Search for the cell housing the specified text and yield its [X, Y] center coordinate. 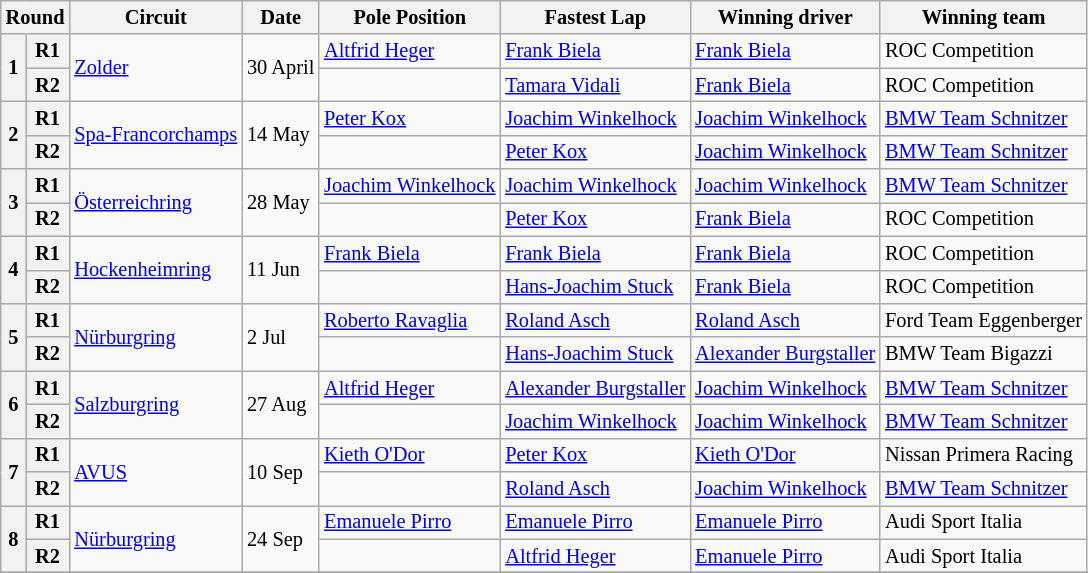
10 Sep [280, 472]
4 [14, 270]
Zolder [156, 68]
24 Sep [280, 538]
2 [14, 134]
11 Jun [280, 270]
BMW Team Bigazzi [984, 354]
28 May [280, 202]
Nissan Primera Racing [984, 455]
Date [280, 17]
27 Aug [280, 404]
2 Jul [280, 336]
Ford Team Eggenberger [984, 320]
Pole Position [410, 17]
AVUS [156, 472]
5 [14, 336]
Fastest Lap [595, 17]
6 [14, 404]
Österreichring [156, 202]
Winning driver [785, 17]
Round [36, 17]
7 [14, 472]
30 April [280, 68]
Circuit [156, 17]
Salzburgring [156, 404]
Spa-Francorchamps [156, 134]
1 [14, 68]
8 [14, 538]
14 May [280, 134]
Hockenheimring [156, 270]
Tamara Vidali [595, 85]
3 [14, 202]
Roberto Ravaglia [410, 320]
Winning team [984, 17]
